Find where the given text appears and provide that cell's center as (X, Y) coordinate. 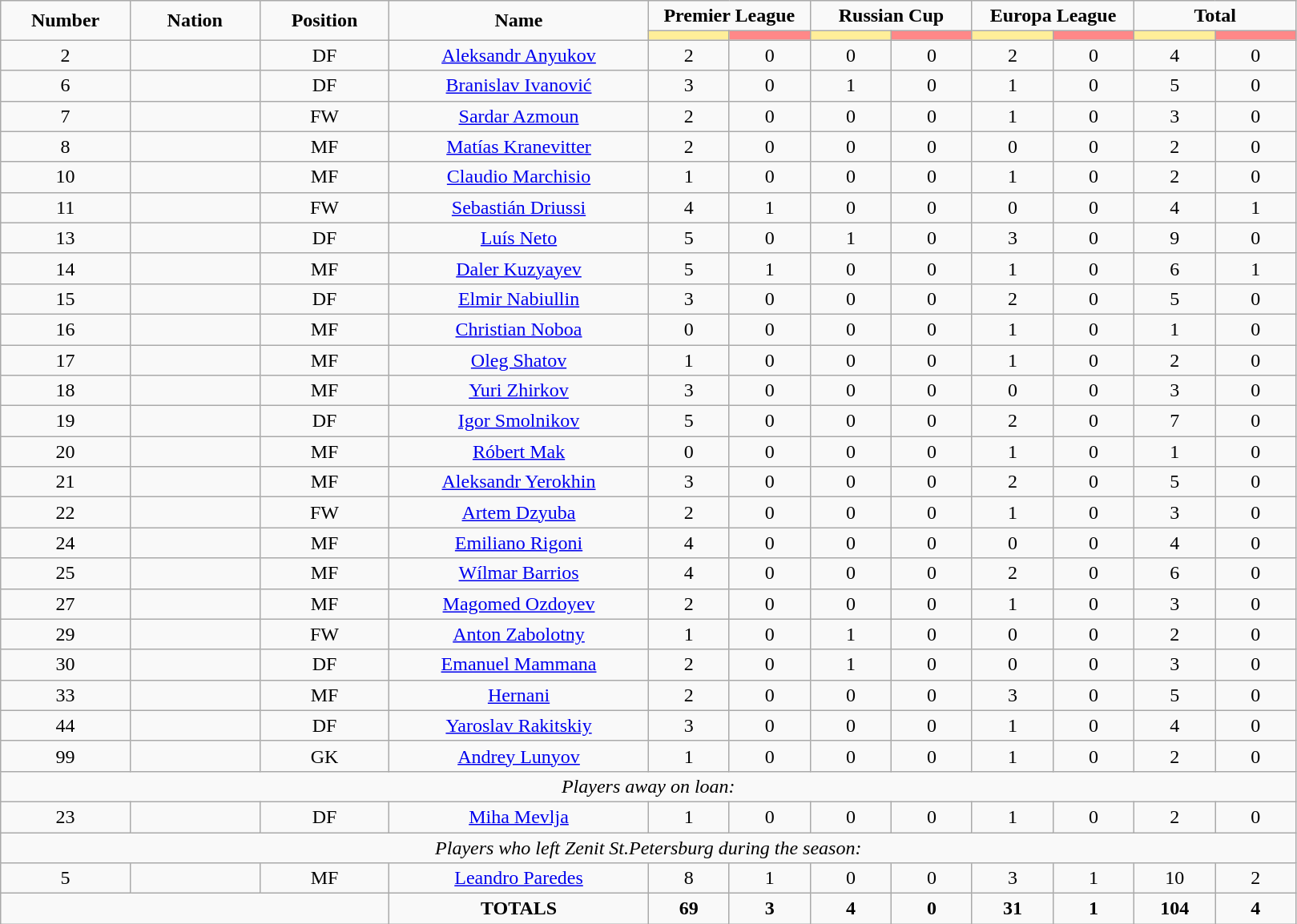
Igor Smolnikov (519, 421)
Miha Mevlja (519, 817)
Sebastián Driussi (519, 207)
Magomed Ozdoyev (519, 604)
Europa League (1053, 16)
Yaroslav Rakitskiy (519, 725)
Daler Kuzyayev (519, 268)
29 (66, 634)
11 (66, 207)
Anton Zabolotny (519, 634)
Players away on loan: (649, 786)
Hernani (519, 695)
23 (66, 817)
Sardar Azmoun (519, 116)
GK (324, 756)
Claudio Marchisio (519, 177)
Aleksandr Yerokhin (519, 482)
24 (66, 543)
Aleksandr Anyukov (519, 55)
17 (66, 360)
15 (66, 299)
16 (66, 329)
Name (519, 21)
Russian Cup (891, 16)
13 (66, 238)
Emanuel Mammana (519, 665)
Andrey Lunyov (519, 756)
Premier League (729, 16)
30 (66, 665)
9 (1174, 238)
Number (66, 21)
Branislav Ivanović (519, 86)
Nation (195, 21)
99 (66, 756)
44 (66, 725)
Christian Noboa (519, 329)
33 (66, 695)
Luís Neto (519, 238)
25 (66, 573)
21 (66, 482)
18 (66, 391)
Artem Dzyuba (519, 512)
Yuri Zhirkov (519, 391)
19 (66, 421)
Leandro Paredes (519, 878)
22 (66, 512)
69 (689, 909)
Oleg Shatov (519, 360)
Róbert Mak (519, 452)
27 (66, 604)
Total (1215, 16)
TOTALS (519, 909)
Position (324, 21)
20 (66, 452)
31 (1013, 909)
Players who left Zenit St.Petersburg during the season: (649, 848)
Emiliano Rigoni (519, 543)
14 (66, 268)
Wílmar Barrios (519, 573)
Matías Kranevitter (519, 147)
Elmir Nabiullin (519, 299)
104 (1174, 909)
